Output the [x, y] coordinate of the center of the cell containing the given text.  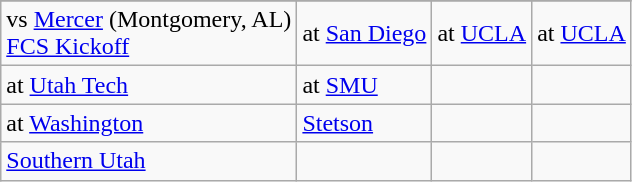
at San Diego [364, 34]
vs Mercer (Montgomery, AL)FCS Kickoff [149, 34]
at Utah Tech [149, 85]
Stetson [364, 123]
Southern Utah [149, 161]
at SMU [364, 85]
at Washington [149, 123]
